Capture the cell that displays the provided text and extract its [X, Y] central coordinate. 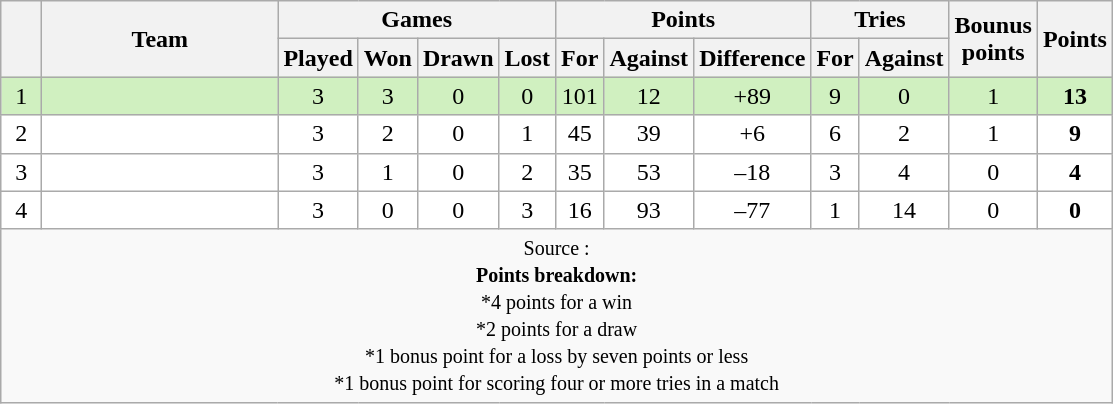
101 [579, 96]
Team [160, 39]
Drawn [458, 58]
Won [388, 58]
+89 [752, 96]
53 [649, 172]
12 [649, 96]
39 [649, 134]
Difference [752, 58]
Bounus points [993, 39]
35 [579, 172]
6 [835, 134]
Played [318, 58]
13 [1074, 96]
93 [649, 210]
Games [417, 20]
–77 [752, 210]
Tries [880, 20]
–18 [752, 172]
45 [579, 134]
+6 [752, 134]
Lost [527, 58]
14 [904, 210]
16 [579, 210]
